Return the [X, Y] coordinate for the center point of the cell that contains the specified text.  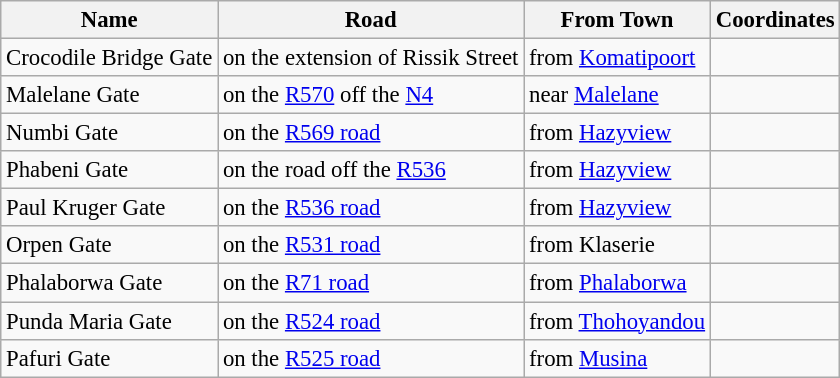
Numbi Gate [110, 133]
on the R524 road [371, 321]
on the road off the R536 [371, 170]
Malelane Gate [110, 95]
from Komatipoort [618, 58]
on the R569 road [371, 133]
Road [371, 20]
on the R531 road [371, 245]
on the R71 road [371, 283]
Orpen Gate [110, 245]
on the R536 road [371, 208]
Pafuri Gate [110, 358]
Punda Maria Gate [110, 321]
from Klaserie [618, 245]
from Phalaborwa [618, 283]
from Musina [618, 358]
Phalaborwa Gate [110, 283]
on the R570 off the N4 [371, 95]
Phabeni Gate [110, 170]
on the R525 road [371, 358]
on the extension of Rissik Street [371, 58]
Name [110, 20]
Crocodile Bridge Gate [110, 58]
From Town [618, 20]
from Thohoyandou [618, 321]
near Malelane [618, 95]
Paul Kruger Gate [110, 208]
Coordinates [775, 20]
